Provide the [X, Y] coordinate of the cell's center where the given text is located.  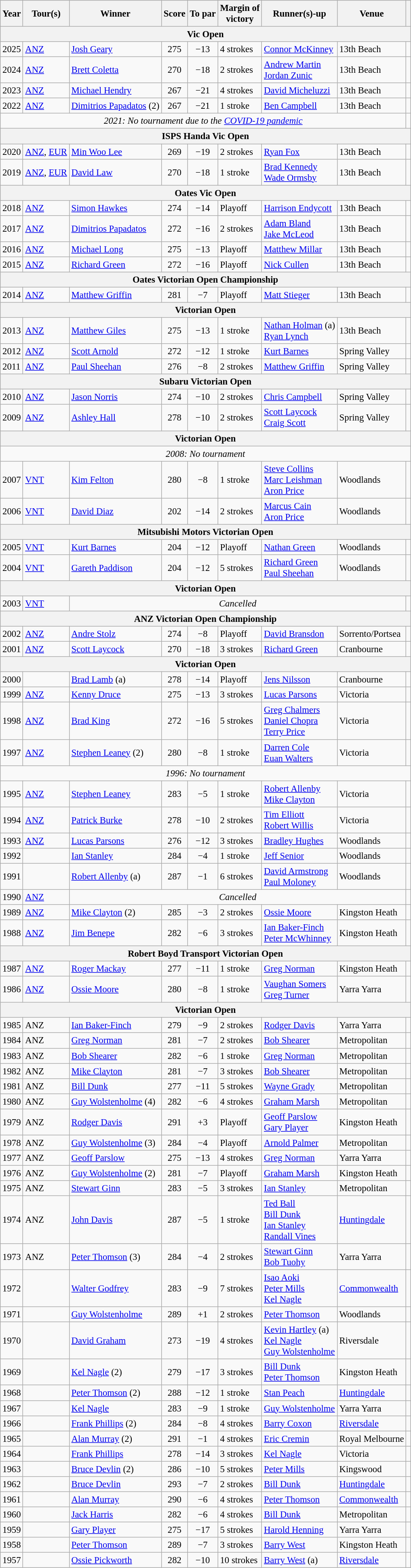
Stephen Leaney (2) [115, 753]
Frank Phillips (2) [115, 1423]
Geoff Parslow [115, 1158]
Jens Nilsson [299, 680]
1975 [12, 1188]
Brad Kennedy Wade Ormsby [299, 172]
Walter Godfrey [115, 1289]
Bradley Hughes [299, 841]
Stewart Ginn [115, 1188]
Gary Player [115, 1530]
ISPS Handa Vic Open [205, 136]
Ossie Pickworth [115, 1560]
1965 [12, 1439]
Nick Cullen [299, 264]
Harrison Endycott [299, 208]
2011 [12, 367]
Richard Green Paul Sheehan [299, 568]
Guy Wolstenholme (2) [115, 1173]
1980 [12, 1101]
1972 [12, 1289]
1996: No tournament [205, 773]
1961 [12, 1499]
Barry Coxon [299, 1423]
Michael Long [115, 249]
Margin ofvictory [240, 14]
1989 [12, 912]
285 [175, 912]
1991 [12, 877]
Year [12, 14]
Nathan Green [299, 547]
1976 [12, 1173]
Frank Phillips [115, 1454]
293 [175, 1484]
7 strokes [240, 1289]
Ryan Fox [299, 152]
Darren Cole Euan Walters [299, 753]
Simon Hawkes [115, 208]
Mike Clayton (2) [115, 912]
Michael Hendry [115, 91]
ANZ Victorian Open Championship [205, 619]
David Graham [115, 1341]
1994 [12, 820]
Ted Ball Bill Dunk Ian Stanley Randall Vines [299, 1220]
David Armstrong Paul Moloney [299, 877]
2019 [12, 172]
Steve Collins Marc Leishman Aron Price [299, 480]
Adam Bland Jake McLeod [299, 229]
Vaughan Somers Greg Turner [299, 990]
2021: No tournament due to the COVID-19 pandemic [203, 121]
Arnold Palmer [299, 1143]
1974 [12, 1220]
Ian Baker-Finch [115, 1025]
Oates Vic Open [205, 193]
Andrew Martin Jordan Zunic [299, 70]
273 [175, 1341]
10 strokes [240, 1560]
Kingswood [372, 1469]
288 [175, 1393]
Greg Chalmers Daniel Chopra Terry Price [299, 721]
1964 [12, 1454]
Robert Allenby (a) [115, 877]
Tour(s) [46, 14]
1960 [12, 1515]
Royal Melbourne [372, 1439]
2010 [12, 397]
269 [175, 152]
2000 [12, 680]
Guy Wolstenholme (3) [115, 1143]
Robert Allenby Mike Clayton [299, 794]
Connor McKinney [299, 49]
Bill Dunk Peter Thomson [299, 1372]
1979 [12, 1122]
Winner [115, 14]
2005 [12, 547]
1993 [12, 841]
Venue [372, 14]
2012 [12, 351]
1995 [12, 794]
6 strokes [240, 877]
Paul Sheehan [115, 367]
−3 [203, 912]
2015 [12, 264]
Sorrento/Portsea [372, 634]
John Davis [115, 1220]
Bruce Devlin [115, 1484]
2024 [12, 70]
2004 [12, 568]
Matthew Millar [299, 249]
1982 [12, 1071]
Barry West (a) [299, 1560]
Brad King [115, 721]
2017 [12, 229]
Matt Stieger [299, 295]
+3 [203, 1122]
2003 [12, 604]
David Law [115, 172]
2022 [12, 106]
Kevin Hartley (a) Kel Nagle Guy Wolstenholme [299, 1341]
1968 [12, 1393]
2009 [12, 418]
Jim Benepe [115, 933]
Geoff Parslow Gary Player [299, 1122]
Robert Boyd Transport Victorian Open [205, 954]
Oates Victorian Open Championship [205, 280]
1997 [12, 753]
1990 [12, 897]
Peter Thomson (2) [115, 1393]
Dimitrios Papadatos [115, 229]
Scott Laycock [115, 649]
Brett Coletta [115, 70]
1983 [12, 1056]
1970 [12, 1341]
Runner(s)-up [299, 14]
Peter Mills [299, 1469]
1988 [12, 933]
David Micheluzzi [299, 91]
1973 [12, 1257]
1966 [12, 1423]
2014 [12, 295]
Roger Mackay [115, 969]
1967 [12, 1408]
1957 [12, 1560]
1984 [12, 1041]
Kel Nagle (2) [115, 1372]
Harold Henning [299, 1530]
Gareth Paddison [115, 568]
+1 [203, 1314]
Bruce Devlin (2) [115, 1469]
1963 [12, 1469]
Brad Lamb (a) [115, 680]
1958 [12, 1545]
2018 [12, 208]
2016 [12, 249]
Marcus Cain Aron Price [299, 511]
290 [175, 1499]
1969 [12, 1372]
Chris Campbell [299, 397]
Peter Thomson (3) [115, 1257]
Alan Murray [115, 1499]
Wayne Grady [299, 1086]
Alan Murray (2) [115, 1439]
Matthew Giles [115, 331]
2001 [12, 649]
Kim Felton [115, 480]
Patrick Burke [115, 820]
1981 [12, 1086]
1977 [12, 1158]
Ashley Hall [115, 418]
Min Woo Lee [115, 152]
Jack Harris [115, 1515]
David Diaz [115, 511]
2002 [12, 634]
Barry West [299, 1545]
Guy Wolstenholme (4) [115, 1101]
Jason Norris [115, 397]
2020 [12, 152]
Vic Open [205, 34]
1971 [12, 1314]
Stewart Ginn Bob Tuohy [299, 1257]
Stan Peach [299, 1393]
Eric Cremin [299, 1439]
1998 [12, 721]
2023 [12, 91]
Nathan Holman (a) Ryan Lynch [299, 331]
1986 [12, 990]
Ben Campbell [299, 106]
Dimitrios Papadatos (2) [115, 106]
1959 [12, 1530]
2006 [12, 511]
2025 [12, 49]
To par [203, 14]
1985 [12, 1025]
1962 [12, 1484]
Stephen Leaney [115, 794]
1987 [12, 969]
Andre Stolz [115, 634]
Tim Elliott Robert Willis [299, 820]
202 [175, 511]
2013 [12, 331]
Isao Aoki Peter Mills Kel Nagle [299, 1289]
Jeff Senior [299, 856]
Score [175, 14]
Scott Arnold [115, 351]
David Bransdon [299, 634]
1978 [12, 1143]
Scott Laycock Craig Scott [299, 418]
Subaru Victorian Open [205, 382]
Ian Baker-Finch Peter McWhinney [299, 933]
Josh Geary [115, 49]
286 [175, 1469]
2007 [12, 480]
2008: No tournament [205, 454]
1992 [12, 856]
Kenny Druce [115, 695]
1999 [12, 695]
Mike Clayton [115, 1071]
Mitsubishi Motors Victorian Open [205, 532]
